Identify which cell holds the provided text, then report its [x, y] central coordinate. 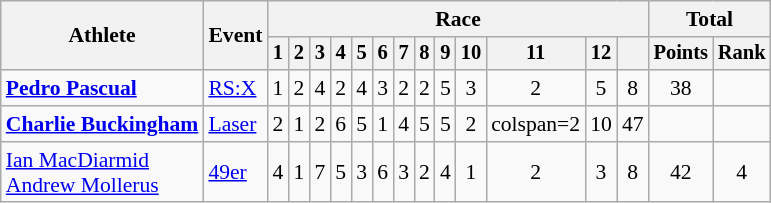
38 [681, 88]
Athlete [102, 36]
11 [536, 54]
47 [633, 124]
Points [681, 54]
Laser [235, 124]
Ian MacDiarmidAndrew Mollerus [102, 172]
Pedro Pascual [102, 88]
49er [235, 172]
42 [681, 172]
Total [710, 19]
12 [601, 54]
Rank [742, 54]
Event [235, 36]
colspan=2 [536, 124]
RS:X [235, 88]
Charlie Buckingham [102, 124]
Race [458, 19]
9 [446, 54]
